Search for the cell housing the specified text and yield its (x, y) center coordinate. 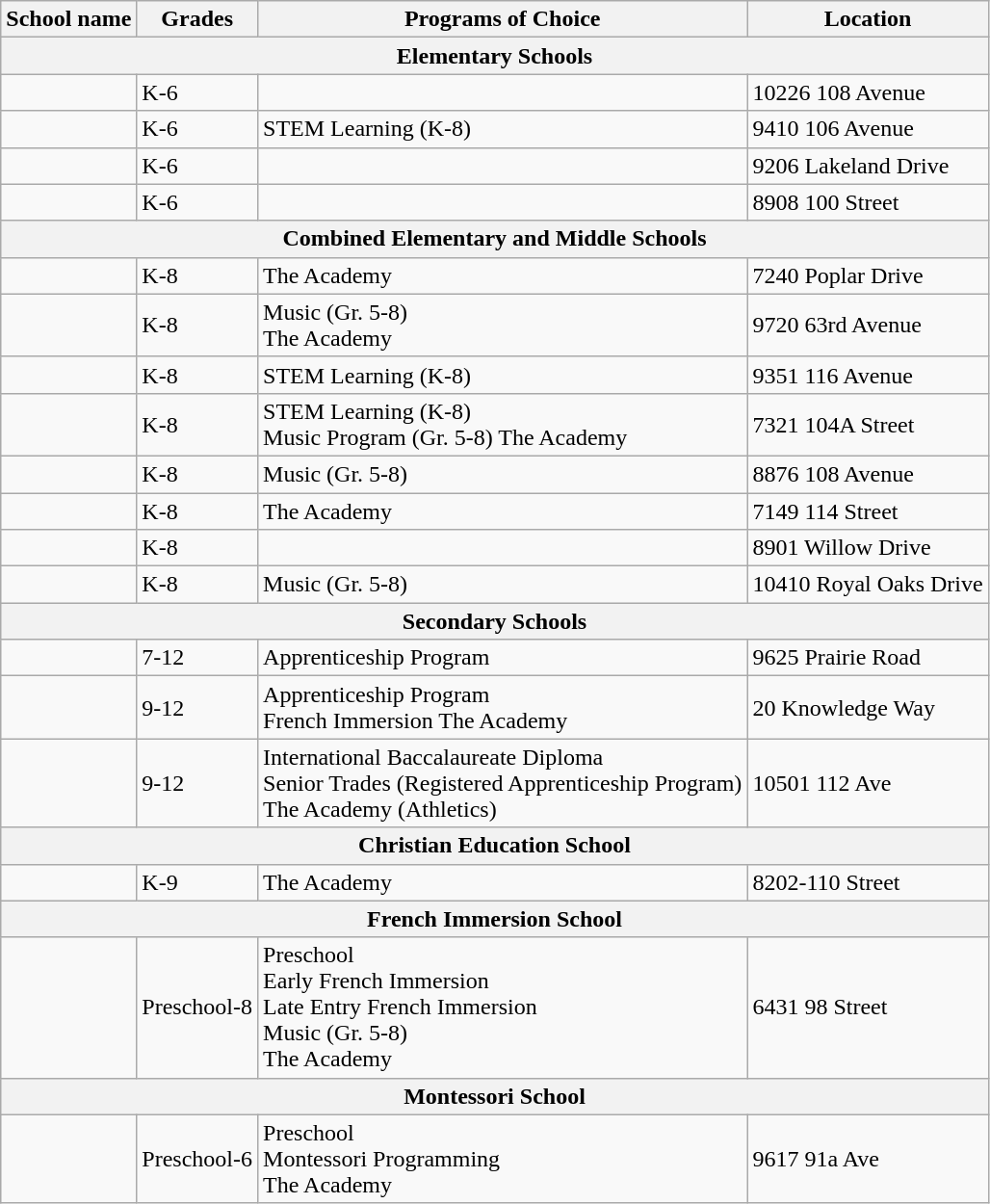
Music (Gr. 5-8)The Academy (503, 326)
7240 Poplar Drive (868, 275)
Apprenticeship ProgramFrench Immersion The Academy (503, 707)
8876 108 Avenue (868, 474)
9351 116 Avenue (868, 375)
Combined Elementary and Middle Schools (495, 239)
French Immersion School (495, 919)
School name (69, 19)
K-9 (197, 882)
10226 108 Avenue (868, 92)
7-12 (197, 658)
Apprenticeship Program (503, 658)
8908 100 Street (868, 202)
International Baccalaureate DiplomaSenior Trades (Registered Apprenticeship Program)The Academy (Athletics) (503, 783)
9617 91a Ave (868, 1159)
PreschoolMontessori ProgrammingThe Academy (503, 1159)
10501 112 Ave (868, 783)
6431 98 Street (868, 1008)
8901 Willow Drive (868, 548)
STEM Learning (K-8)Music Program (Gr. 5-8) The Academy (503, 424)
Christian Education School (495, 846)
Preschool-6 (197, 1159)
9206 Lakeland Drive (868, 166)
9625 Prairie Road (868, 658)
Elementary Schools (495, 56)
Programs of Choice (503, 19)
Secondary Schools (495, 621)
Montessori School (495, 1096)
7149 114 Street (868, 511)
PreschoolEarly French ImmersionLate Entry French ImmersionMusic (Gr. 5-8)The Academy (503, 1008)
10410 Royal Oaks Drive (868, 585)
9410 106 Avenue (868, 129)
Grades (197, 19)
8202-110 Street (868, 882)
9720 63rd Avenue (868, 326)
7321 104A Street (868, 424)
Location (868, 19)
Preschool-8 (197, 1008)
20 Knowledge Way (868, 707)
